Search for the cell housing the specified text and yield its (x, y) center coordinate. 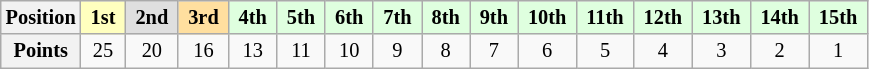
10 (349, 51)
20 (152, 51)
15th (838, 17)
8th (446, 17)
25 (104, 51)
14th (779, 17)
5 (604, 51)
4 (663, 51)
4th (253, 17)
9 (397, 51)
10th (547, 17)
Points (41, 51)
Position (41, 17)
13 (253, 51)
2 (779, 51)
12th (663, 17)
6th (349, 17)
5th (301, 17)
11th (604, 17)
3 (721, 51)
16 (203, 51)
3rd (203, 17)
9th (494, 17)
7 (494, 51)
1st (104, 17)
6 (547, 51)
8 (446, 51)
1 (838, 51)
7th (397, 17)
11 (301, 51)
2nd (152, 17)
13th (721, 17)
